Return the [x, y] coordinate for the center point of the cell that contains the specified text.  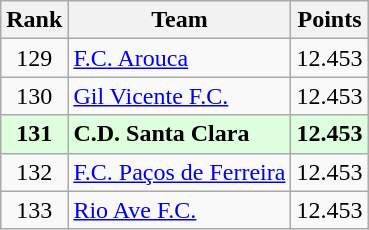
C.D. Santa Clara [180, 134]
130 [34, 96]
Rio Ave F.C. [180, 210]
Gil Vicente F.C. [180, 96]
132 [34, 172]
Rank [34, 20]
Team [180, 20]
133 [34, 210]
F.C. Paços de Ferreira [180, 172]
F.C. Arouca [180, 58]
129 [34, 58]
131 [34, 134]
Points [330, 20]
